Search for the cell housing the specified text and yield its [x, y] center coordinate. 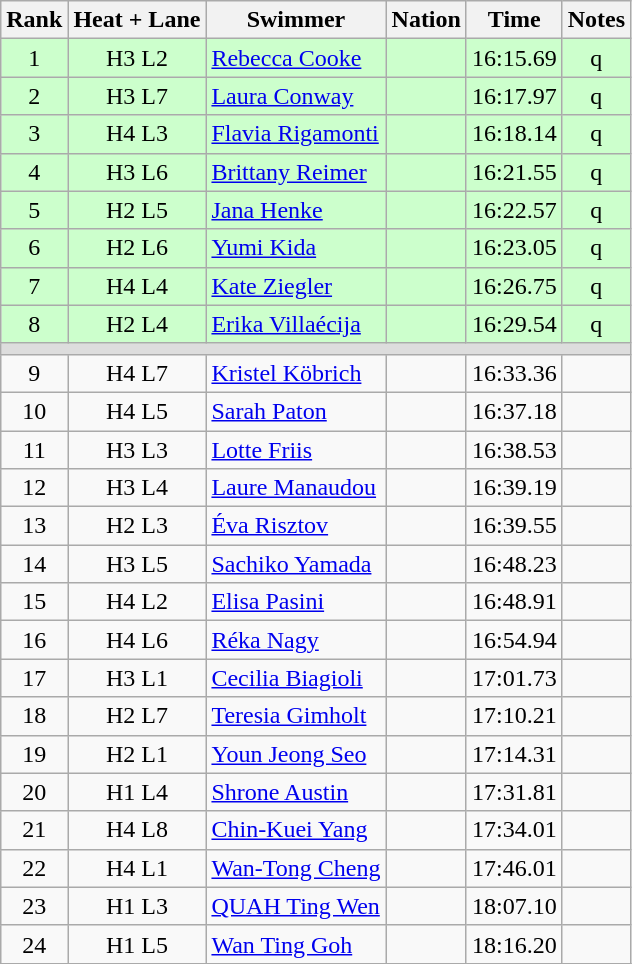
QUAH Ting Wen [296, 906]
13 [34, 526]
Youn Jeong Seo [296, 754]
16 [34, 640]
16:39.55 [514, 526]
H4 L6 [137, 640]
H3 L3 [137, 449]
Éva Risztov [296, 526]
H4 L3 [137, 134]
4 [34, 172]
H3 L1 [137, 678]
Shrone Austin [296, 792]
17 [34, 678]
Sachiko Yamada [296, 564]
Elisa Pasini [296, 602]
16:18.14 [514, 134]
Erika Villaécija [296, 324]
23 [34, 906]
16:48.23 [514, 564]
H4 L2 [137, 602]
Wan Ting Goh [296, 944]
17:34.01 [514, 830]
16:54.94 [514, 640]
H4 L5 [137, 411]
Sarah Paton [296, 411]
Rebecca Cooke [296, 58]
Cecilia Biagioli [296, 678]
16:22.57 [514, 210]
Nation [426, 20]
8 [34, 324]
19 [34, 754]
Jana Henke [296, 210]
Laura Conway [296, 96]
Réka Nagy [296, 640]
H4 L4 [137, 286]
14 [34, 564]
18 [34, 716]
H2 L3 [137, 526]
H4 L1 [137, 868]
16:39.19 [514, 488]
17:14.31 [514, 754]
H1 L4 [137, 792]
16:26.75 [514, 286]
Laure Manaudou [296, 488]
20 [34, 792]
Yumi Kida [296, 248]
11 [34, 449]
17:46.01 [514, 868]
H3 L2 [137, 58]
16:17.97 [514, 96]
Time [514, 20]
Swimmer [296, 20]
H3 L6 [137, 172]
H4 L8 [137, 830]
Kristel Köbrich [296, 373]
Wan-Tong Cheng [296, 868]
H4 L7 [137, 373]
16:15.69 [514, 58]
Heat + Lane [137, 20]
H3 L4 [137, 488]
H3 L5 [137, 564]
17:31.81 [514, 792]
16:48.91 [514, 602]
Teresia Gimholt [296, 716]
16:38.53 [514, 449]
H2 L7 [137, 716]
17:10.21 [514, 716]
1 [34, 58]
3 [34, 134]
H2 L1 [137, 754]
16:33.36 [514, 373]
Chin-Kuei Yang [296, 830]
21 [34, 830]
Notes [596, 20]
Kate Ziegler [296, 286]
16:21.55 [514, 172]
16:23.05 [514, 248]
10 [34, 411]
18:07.10 [514, 906]
Brittany Reimer [296, 172]
9 [34, 373]
2 [34, 96]
6 [34, 248]
17:01.73 [514, 678]
15 [34, 602]
22 [34, 868]
7 [34, 286]
H2 L6 [137, 248]
H2 L4 [137, 324]
Rank [34, 20]
5 [34, 210]
H1 L3 [137, 906]
Lotte Friis [296, 449]
16:37.18 [514, 411]
Flavia Rigamonti [296, 134]
12 [34, 488]
H1 L5 [137, 944]
18:16.20 [514, 944]
H3 L7 [137, 96]
24 [34, 944]
H2 L5 [137, 210]
16:29.54 [514, 324]
